Pinpoint the cell where the given text exists, returning its [x, y] midpoint coordinate. 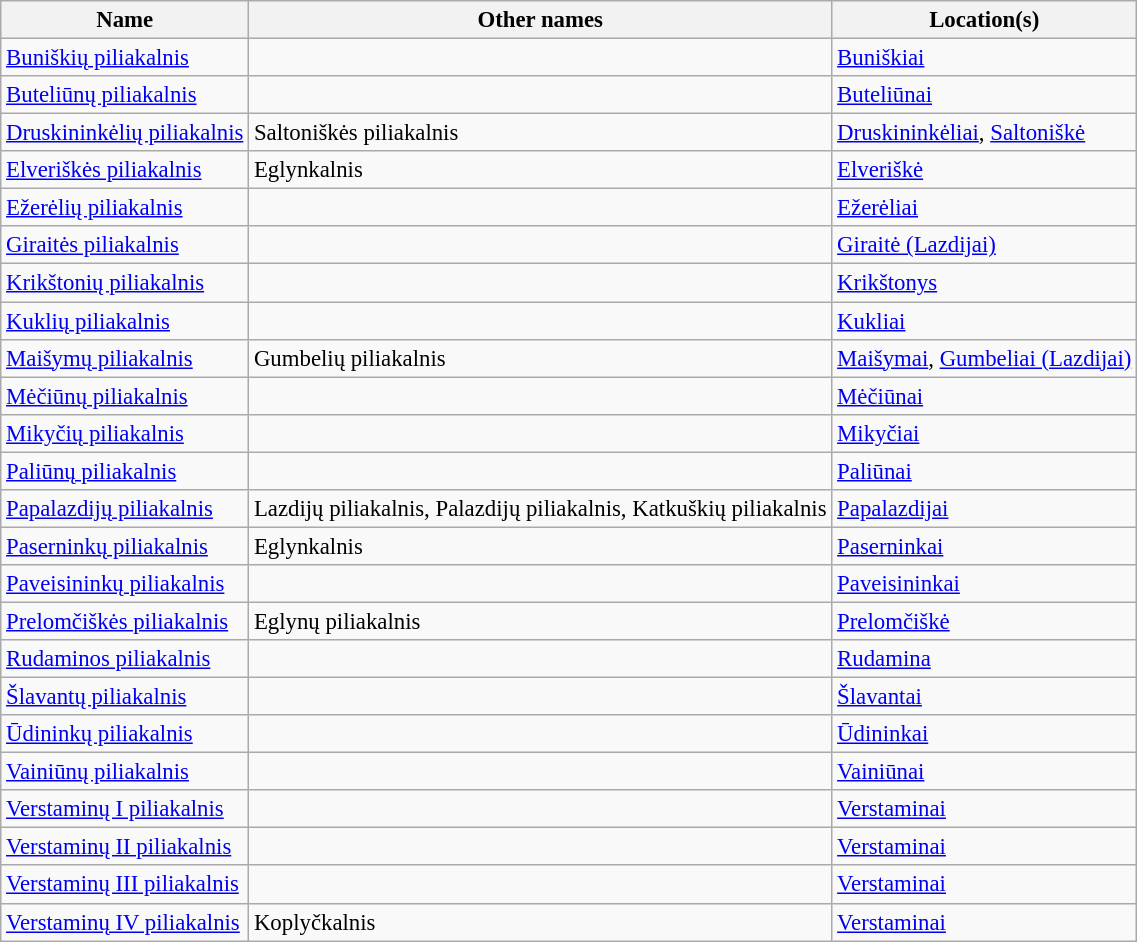
Buteliūnai [984, 95]
Krikštonių piliakalnis [125, 283]
Papalazdijų piliakalnis [125, 509]
Prelomčiškės piliakalnis [125, 621]
Giraitė (Lazdijai) [984, 245]
Mikyčiai [984, 433]
Ūdininkų piliakalnis [125, 734]
Gumbelių piliakalnis [540, 358]
Maišymai, Gumbeliai (Lazdijai) [984, 358]
Eglynų piliakalnis [540, 621]
Rudamina [984, 659]
Lazdijų piliakalnis, Palazdijų piliakalnis, Katkuškių piliakalnis [540, 509]
Koplyčkalnis [540, 922]
Mėčiūnų piliakalnis [125, 396]
Šlavantai [984, 697]
Kukliai [984, 321]
Paserninkai [984, 546]
Paliūnai [984, 471]
Ežerėlių piliakalnis [125, 208]
Vainiūnai [984, 772]
Ežerėliai [984, 208]
Verstaminų I piliakalnis [125, 809]
Giraitės piliakalnis [125, 245]
Paveisininkai [984, 584]
Buniškiai [984, 58]
Kuklių piliakalnis [125, 321]
Verstaminų III piliakalnis [125, 885]
Paserninkų piliakalnis [125, 546]
Buteliūnų piliakalnis [125, 95]
Papalazdijai [984, 509]
Prelomčiškė [984, 621]
Druskininkėliai, Saltoniškė [984, 133]
Other names [540, 20]
Name [125, 20]
Vainiūnų piliakalnis [125, 772]
Elveriškė [984, 170]
Krikštonys [984, 283]
Paliūnų piliakalnis [125, 471]
Šlavantų piliakalnis [125, 697]
Mėčiūnai [984, 396]
Buniškių piliakalnis [125, 58]
Ūdininkai [984, 734]
Rudaminos piliakalnis [125, 659]
Maišymų piliakalnis [125, 358]
Druskininkėlių piliakalnis [125, 133]
Elveriškės piliakalnis [125, 170]
Location(s) [984, 20]
Mikyčių piliakalnis [125, 433]
Paveisininkų piliakalnis [125, 584]
Verstaminų IV piliakalnis [125, 922]
Verstaminų II piliakalnis [125, 847]
Saltoniškės piliakalnis [540, 133]
